Capture the cell that displays the provided text and extract its [x, y] central coordinate. 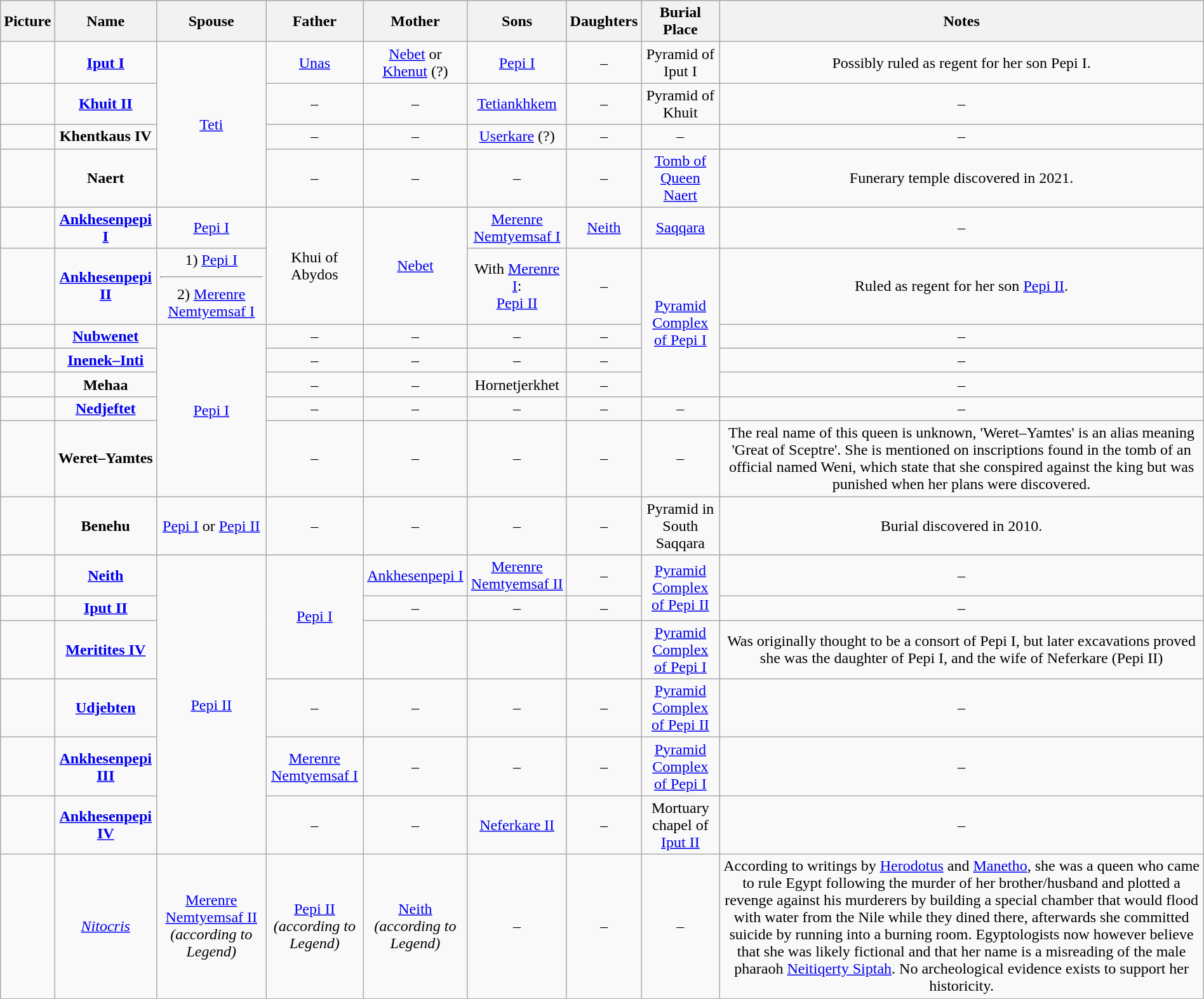
Tomb of Queen Naert [681, 178]
Pepi I or Pepi II [211, 526]
Nubwenet [105, 336]
Merenre Nemtyemsaf II (according to Legend) [211, 926]
Pepi II (according to Legend) [315, 926]
Spouse [211, 22]
Meritites IV [105, 650]
Picture [28, 22]
1) Pepi I2) Merenre Nemtyemsaf I [211, 286]
With Merenre I:Pepi II [517, 286]
Ankhesenpepi II [105, 286]
Unas [315, 62]
Pepi II [211, 705]
Weret–Yamtes [105, 459]
Ankhesenpepi IV [105, 825]
Father [315, 22]
Pyramid of Khuit [681, 104]
Nebet or Khenut (?) [415, 62]
Mehaa [105, 384]
Nebet [415, 265]
Iput II [105, 608]
Khentkaus IV [105, 137]
Sons [517, 22]
Nedjeftet [105, 408]
Funerary temple discovered in 2021. [961, 178]
Teti [211, 124]
Tetiankhkem [517, 104]
Iput I [105, 62]
Benehu [105, 526]
Inenek–Inti [105, 360]
Daughters [604, 22]
Name [105, 22]
Burial discovered in 2010. [961, 526]
Neith (according to Legend) [415, 926]
Pyramid in South Saqqara [681, 526]
Khui of Abydos [315, 265]
Hornetjerkhet [517, 384]
Khuit II [105, 104]
Udjebten [105, 708]
Was originally thought to be a consort of Pepi I, but later excavations proved she was the daughter of Pepi I, and the wife of Neferkare (Pepi II) [961, 650]
Mother [415, 22]
Ankhesenpepi III [105, 767]
Burial Place [681, 22]
Possibly ruled as regent for her son Pepi I. [961, 62]
Merenre Nemtyemsaf II [517, 575]
Nitocris [105, 926]
Neferkare II [517, 825]
Notes [961, 22]
Ruled as regent for her son Pepi II. [961, 286]
Saqqara [681, 227]
Userkare (?) [517, 137]
Pyramid of Iput I [681, 62]
Naert [105, 178]
Mortuary chapel of Iput II [681, 825]
